Extract the [x, y] coordinate from the center of the cell holding the provided text.  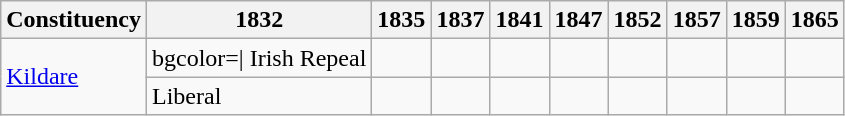
1852 [638, 20]
bgcolor=| Irish Repeal [258, 58]
1857 [696, 20]
Constituency [74, 20]
1835 [402, 20]
1859 [756, 20]
1841 [520, 20]
1832 [258, 20]
1847 [578, 20]
1837 [460, 20]
Kildare [74, 77]
Liberal [258, 96]
1865 [814, 20]
